Find where the given text appears and provide that cell's center as (x, y) coordinate. 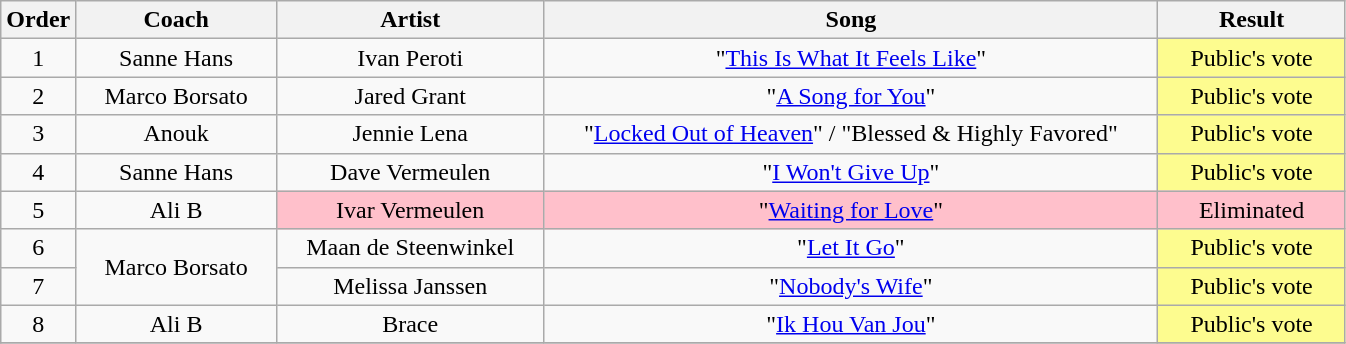
Coach (176, 20)
6 (38, 248)
"Locked Out of Heaven" / "Blessed & Highly Favored" (851, 134)
3 (38, 134)
Brace (410, 324)
7 (38, 286)
Song (851, 20)
Eliminated (1252, 210)
"This Is What It Feels Like" (851, 58)
"Nobody's Wife" (851, 286)
Jared Grant (410, 96)
5 (38, 210)
Maan de Steenwinkel (410, 248)
"Let It Go" (851, 248)
Ivar Vermeulen (410, 210)
Ivan Peroti (410, 58)
"Waiting for Love" (851, 210)
Artist (410, 20)
Melissa Janssen (410, 286)
1 (38, 58)
"I Won't Give Up" (851, 172)
Jennie Lena (410, 134)
Result (1252, 20)
"A Song for You" (851, 96)
4 (38, 172)
2 (38, 96)
Order (38, 20)
8 (38, 324)
"Ik Hou Van Jou" (851, 324)
Anouk (176, 134)
Dave Vermeulen (410, 172)
